Determine the [X, Y] coordinate at the center of the cell enclosing the given text.  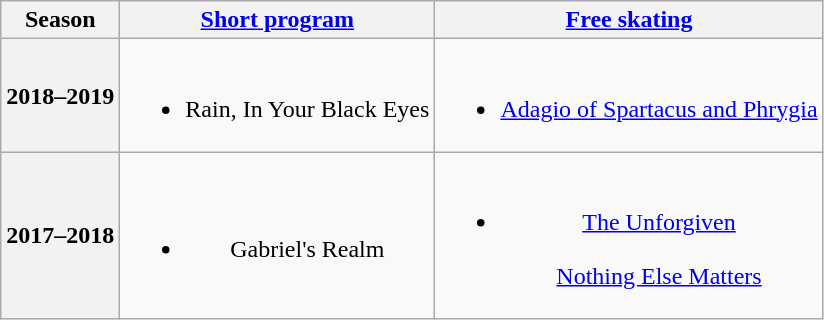
2018–2019 [60, 96]
2017–2018 [60, 236]
Short program [278, 20]
Rain, In Your Black Eyes [278, 96]
Season [60, 20]
Gabriel's Realm [278, 236]
Adagio of Spartacus and Phrygia [629, 96]
The Unforgiven Nothing Else Matters [629, 236]
Free skating [629, 20]
